Output the [X, Y] coordinate of the center of the cell containing the given text.  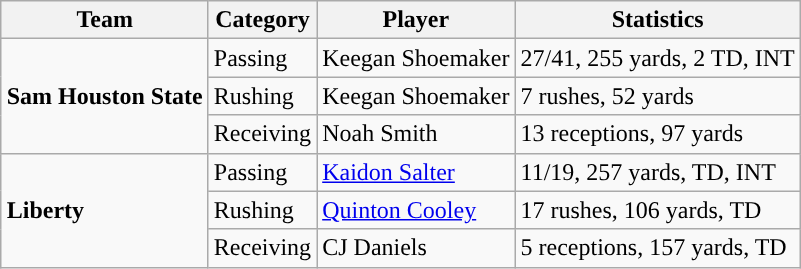
CJ Daniels [416, 248]
Noah Smith [416, 134]
Category [262, 20]
Kaidon Salter [416, 172]
Statistics [658, 20]
Liberty [104, 210]
Quinton Cooley [416, 210]
17 rushes, 106 yards, TD [658, 210]
7 rushes, 52 yards [658, 96]
5 receptions, 157 yards, TD [658, 248]
11/19, 257 yards, TD, INT [658, 172]
Player [416, 20]
13 receptions, 97 yards [658, 134]
Sam Houston State [104, 96]
Team [104, 20]
27/41, 255 yards, 2 TD, INT [658, 58]
